Detect which cell encompasses the target text, then output its (x, y) center coordinate. 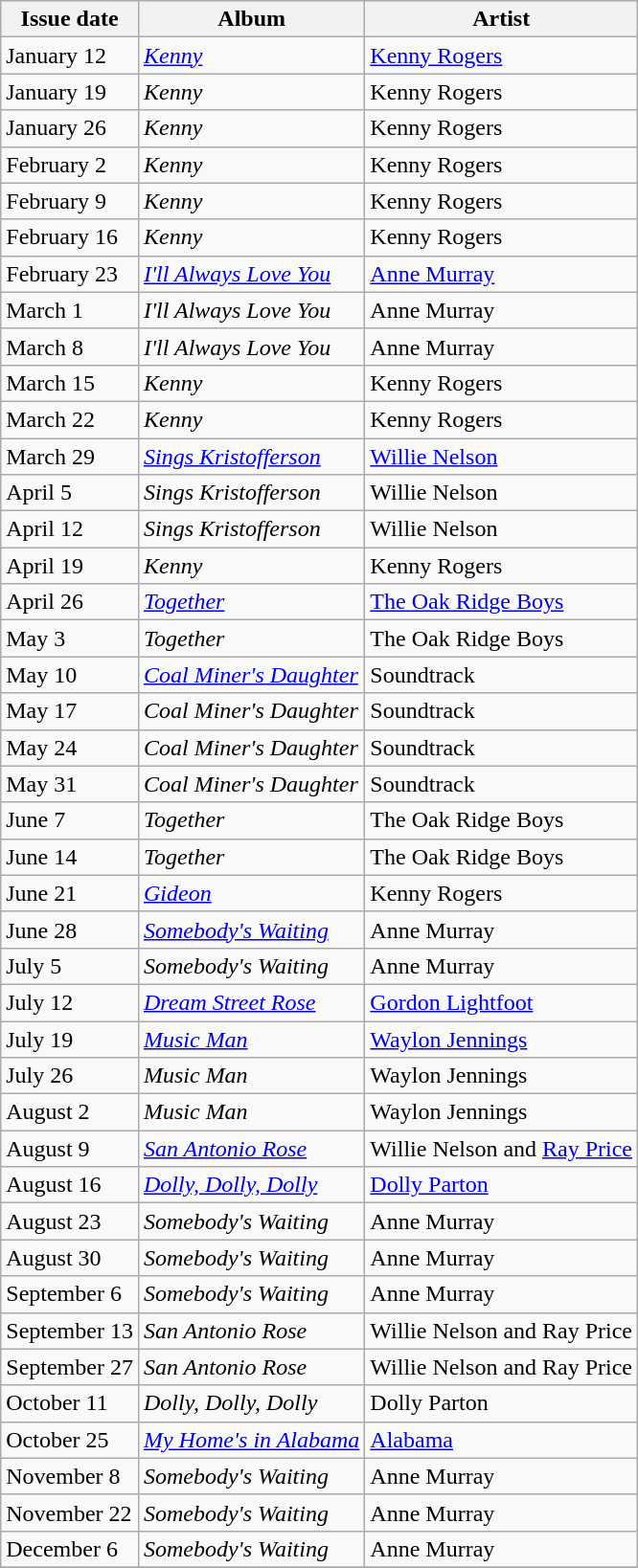
May 17 (70, 711)
Gordon Lightfoot (502, 1002)
March 15 (70, 383)
September 6 (70, 1294)
August 9 (70, 1149)
April 5 (70, 493)
January 19 (70, 92)
March 1 (70, 310)
October 25 (70, 1440)
March 8 (70, 347)
April 26 (70, 602)
Artist (502, 19)
October 11 (70, 1403)
My Home's in Alabama (251, 1440)
May 10 (70, 675)
Issue date (70, 19)
Album (251, 19)
Dream Street Rose (251, 1002)
May 31 (70, 784)
June 21 (70, 893)
Alabama (502, 1440)
November 22 (70, 1512)
August 2 (70, 1112)
September 13 (70, 1331)
November 8 (70, 1476)
December 6 (70, 1549)
February 9 (70, 201)
February 16 (70, 237)
February 2 (70, 165)
March 22 (70, 419)
March 29 (70, 457)
August 30 (70, 1258)
September 27 (70, 1367)
May 3 (70, 638)
July 5 (70, 966)
June 7 (70, 820)
Gideon (251, 893)
June 14 (70, 857)
June 28 (70, 930)
February 23 (70, 274)
July 26 (70, 1076)
April 19 (70, 566)
January 12 (70, 56)
July 19 (70, 1039)
August 16 (70, 1185)
April 12 (70, 529)
August 23 (70, 1221)
January 26 (70, 128)
July 12 (70, 1002)
May 24 (70, 748)
